Provide the (x, y) coordinate of the cell's center where the given text is located.  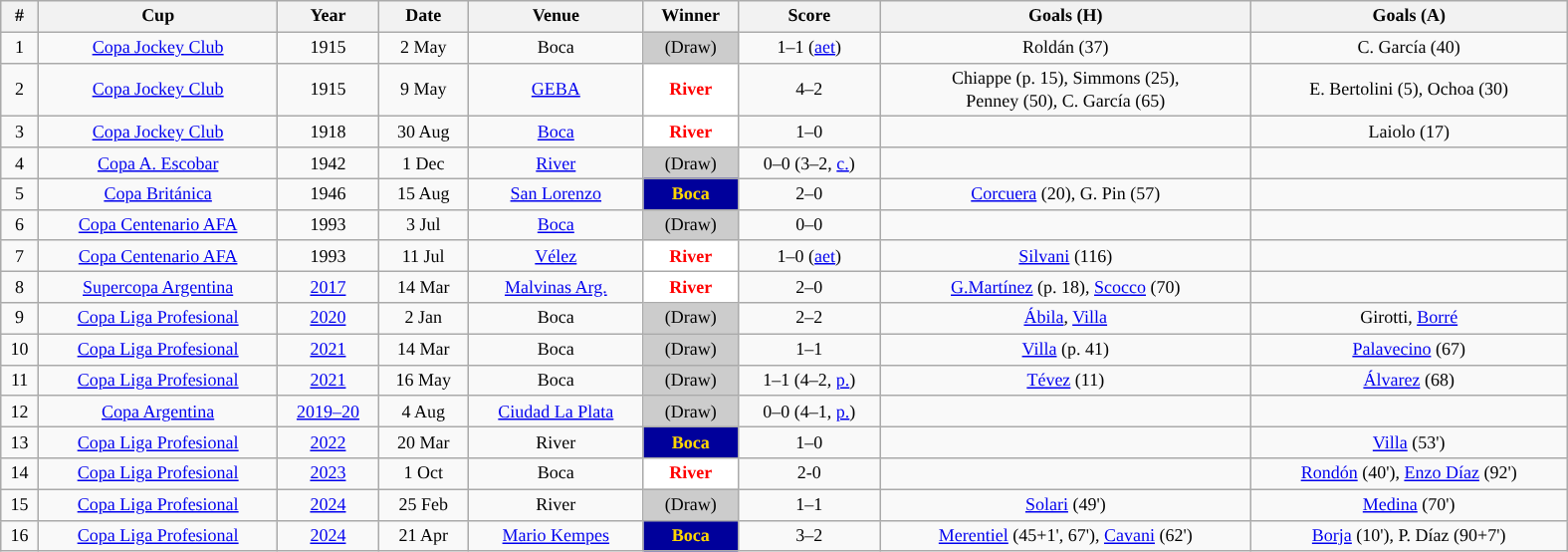
C. García (40) (1409, 48)
7 (20, 255)
16 (20, 536)
Date (423, 16)
2 Jan (423, 319)
4 (20, 163)
6 (20, 225)
2019–20 (329, 411)
12 (20, 411)
21 Apr (423, 536)
Copa Argentina (157, 411)
Roldán (37) (1066, 48)
Copa Británica (157, 193)
1918 (329, 132)
GEBA (556, 90)
1 Oct (423, 474)
Tévez (11) (1066, 381)
0–0 (3–2, c.) (808, 163)
Palavecino (67) (1409, 349)
Copa A. Escobar (157, 163)
Solari (49') (1066, 504)
Score (808, 16)
Silvani (116) (1066, 255)
Rondón (40'), Enzo Díaz (92') (1409, 474)
Malvinas Arg. (556, 287)
3–2 (808, 536)
1–0 (aet) (808, 255)
15 (20, 504)
Year (329, 16)
Villa (p. 41) (1066, 349)
2023 (329, 474)
14 (20, 474)
2022 (329, 442)
Ciudad La Plata (556, 411)
2017 (329, 287)
Goals (H) (1066, 16)
San Lorenzo (556, 193)
11 Jul (423, 255)
4 Aug (423, 411)
Mario Kempes (556, 536)
0–0 (4–1, p.) (808, 411)
13 (20, 442)
G.Martínez (p. 18), Scocco (70) (1066, 287)
Medina (70') (1409, 504)
5 (20, 193)
# (20, 16)
Supercopa Argentina (157, 287)
E. Bertolini (5), Ochoa (30) (1409, 90)
8 (20, 287)
1–1 (aet) (808, 48)
4–2 (808, 90)
1–1 (4–2, p.) (808, 381)
Girotti, Borré (1409, 319)
11 (20, 381)
10 (20, 349)
Chiappe (p. 15), Simmons (25), Penney (50), C. García (65) (1066, 90)
Goals (A) (1409, 16)
1 (20, 48)
Álvarez (68) (1409, 381)
3 Jul (423, 225)
2–2 (808, 319)
15 Aug (423, 193)
Cup (157, 16)
Ábila, Villa (1066, 319)
1 Dec (423, 163)
2020 (329, 319)
0–0 (808, 225)
3 (20, 132)
Corcuera (20), G. Pin (57) (1066, 193)
9 (20, 319)
Laiolo (17) (1409, 132)
Borja (10'), P. Díaz (90+7') (1409, 536)
Venue (556, 16)
2-0 (808, 474)
Winner (691, 16)
Villa (53') (1409, 442)
1946 (329, 193)
2 (20, 90)
20 Mar (423, 442)
25 Feb (423, 504)
Vélez (556, 255)
16 May (423, 381)
30 Aug (423, 132)
1942 (329, 163)
Merentiel (45+1', 67'), Cavani (62') (1066, 536)
9 May (423, 90)
2 May (423, 48)
